Determine the (X, Y) coordinate at the center of the cell enclosing the given text.  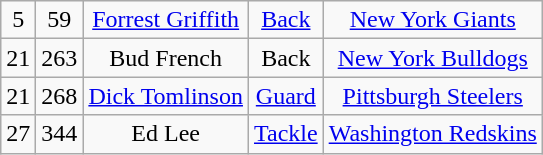
263 (60, 58)
344 (60, 134)
Pittsburgh Steelers (432, 96)
268 (60, 96)
New York Giants (432, 20)
59 (60, 20)
Tackle (286, 134)
Bud French (166, 58)
Forrest Griffith (166, 20)
New York Bulldogs (432, 58)
Washington Redskins (432, 134)
Dick Tomlinson (166, 96)
Ed Lee (166, 134)
27 (18, 134)
Guard (286, 96)
5 (18, 20)
